Scan for the cell matching the given text and deliver its [x, y] coordinate at center. 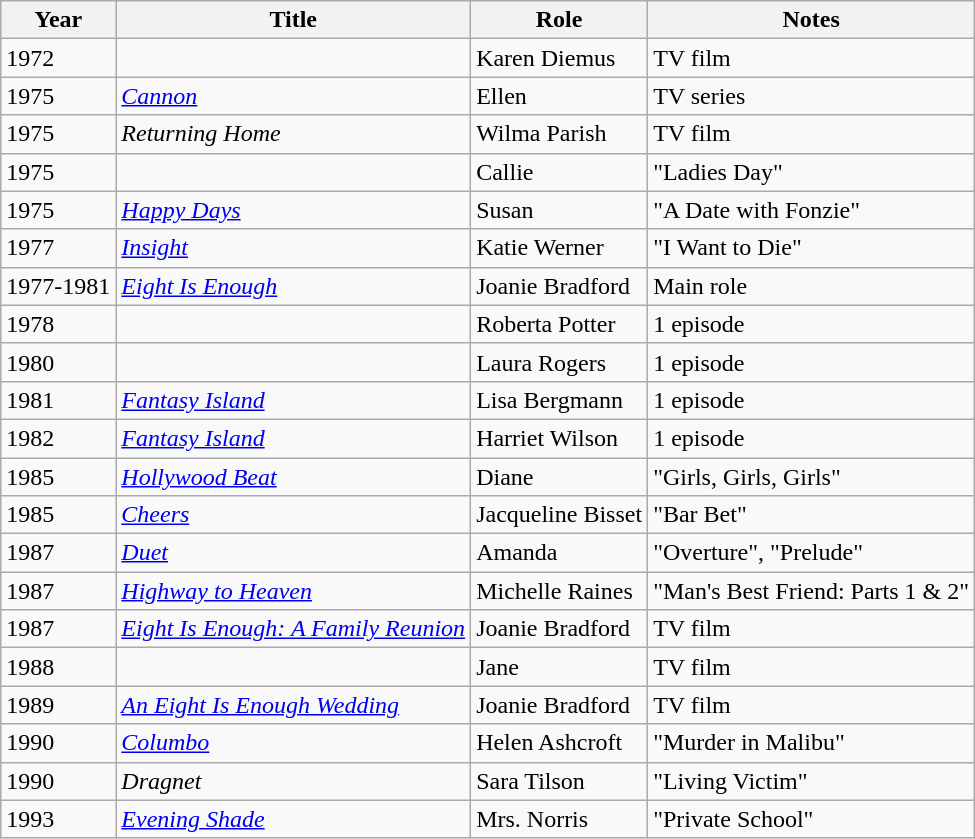
1988 [58, 667]
Sara Tilson [560, 781]
Dragnet [294, 781]
1978 [58, 324]
Katie Werner [560, 248]
1972 [58, 58]
"Girls, Girls, Girls" [812, 477]
"Bar Bet" [812, 515]
Eight Is Enough: A Family Reunion [294, 629]
Insight [294, 248]
Role [560, 20]
1981 [58, 400]
Jane [560, 667]
"I Want to Die" [812, 248]
Harriet Wilson [560, 438]
Diane [560, 477]
Laura Rogers [560, 362]
Highway to Heaven [294, 591]
1977-1981 [58, 286]
Returning Home [294, 134]
"Living Victim" [812, 781]
Jacqueline Bisset [560, 515]
1993 [58, 819]
Karen Diemus [560, 58]
Cannon [294, 96]
"Overture", "Prelude" [812, 553]
1977 [58, 248]
Eight Is Enough [294, 286]
1980 [58, 362]
Hollywood Beat [294, 477]
An Eight Is Enough Wedding [294, 705]
Mrs. Norris [560, 819]
Happy Days [294, 210]
1982 [58, 438]
Evening Shade [294, 819]
"A Date with Fonzie" [812, 210]
Callie [560, 172]
Susan [560, 210]
"Man's Best Friend: Parts 1 & 2" [812, 591]
Notes [812, 20]
"Ladies Day" [812, 172]
Duet [294, 553]
Main role [812, 286]
Columbo [294, 743]
Helen Ashcroft [560, 743]
Title [294, 20]
Amanda [560, 553]
1989 [58, 705]
"Private School" [812, 819]
Ellen [560, 96]
Wilma Parish [560, 134]
Michelle Raines [560, 591]
Lisa Bergmann [560, 400]
Cheers [294, 515]
TV series [812, 96]
Roberta Potter [560, 324]
Year [58, 20]
"Murder in Malibu" [812, 743]
